Search for the cell housing the specified text and yield its (x, y) center coordinate. 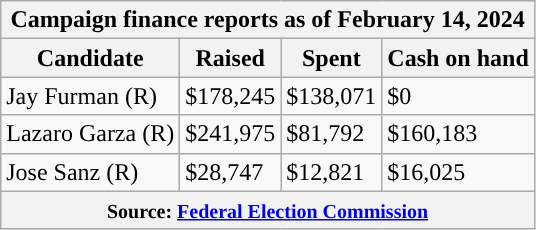
$81,792 (332, 134)
$178,245 (230, 96)
$241,975 (230, 134)
$28,747 (230, 172)
Raised (230, 58)
Source: Federal Election Commission (268, 210)
Jay Furman (R) (90, 96)
$0 (458, 96)
$138,071 (332, 96)
Lazaro Garza (R) (90, 134)
$160,183 (458, 134)
$12,821 (332, 172)
Campaign finance reports as of February 14, 2024 (268, 20)
Cash on hand (458, 58)
Spent (332, 58)
$16,025 (458, 172)
Candidate (90, 58)
Jose Sanz (R) (90, 172)
